Detect which cell encompasses the target text, then output its [X, Y] center coordinate. 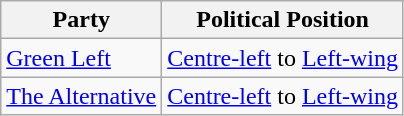
Political Position [283, 20]
The Alternative [82, 96]
Party [82, 20]
Green Left [82, 58]
